Output the [x, y] coordinate of the center of the cell containing the given text.  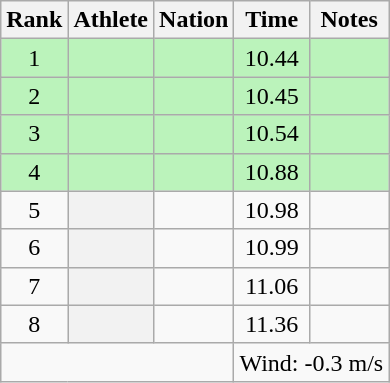
10.98 [272, 210]
Time [272, 20]
4 [34, 172]
5 [34, 210]
Nation [194, 20]
Notes [348, 20]
2 [34, 96]
10.54 [272, 134]
1 [34, 58]
11.36 [272, 324]
6 [34, 248]
10.45 [272, 96]
Athlete [111, 20]
10.44 [272, 58]
10.99 [272, 248]
8 [34, 324]
Wind: -0.3 m/s [312, 362]
3 [34, 134]
7 [34, 286]
11.06 [272, 286]
Rank [34, 20]
10.88 [272, 172]
